From the cell containing the given text, extract its center point as (X, Y) coordinate. 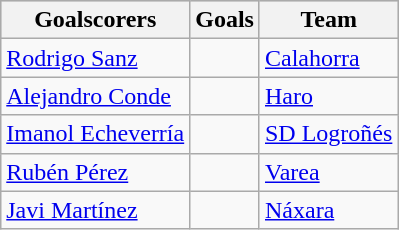
Alejandro Conde (96, 96)
Goals (225, 20)
Rodrigo Sanz (96, 58)
Goalscorers (96, 20)
SD Logroñés (328, 134)
Team (328, 20)
Imanol Echeverría (96, 134)
Rubén Pérez (96, 172)
Calahorra (328, 58)
Náxara (328, 210)
Varea (328, 172)
Javi Martínez (96, 210)
Haro (328, 96)
